Provide the [x, y] coordinate of the cell's center where the given text is located.  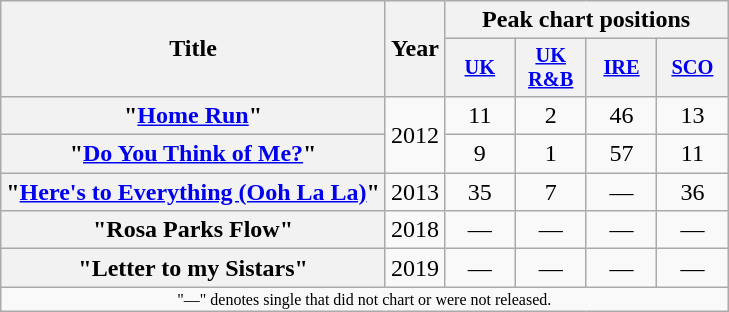
SCO [692, 68]
"Do You Think of Me?" [194, 154]
2 [550, 115]
36 [692, 192]
IRE [622, 68]
"Home Run" [194, 115]
"Rosa Parks Flow" [194, 230]
2013 [414, 192]
2019 [414, 268]
2012 [414, 134]
Title [194, 49]
"Letter to my Sistars" [194, 268]
46 [622, 115]
13 [692, 115]
Peak chart positions [586, 20]
7 [550, 192]
1 [550, 154]
"—" denotes single that did not chart or were not released. [364, 299]
35 [480, 192]
2018 [414, 230]
UK R&B [550, 68]
UK [480, 68]
Year [414, 49]
57 [622, 154]
"Here's to Everything (Ooh La La)" [194, 192]
9 [480, 154]
